From the cell containing the given text, extract its center point as [X, Y] coordinate. 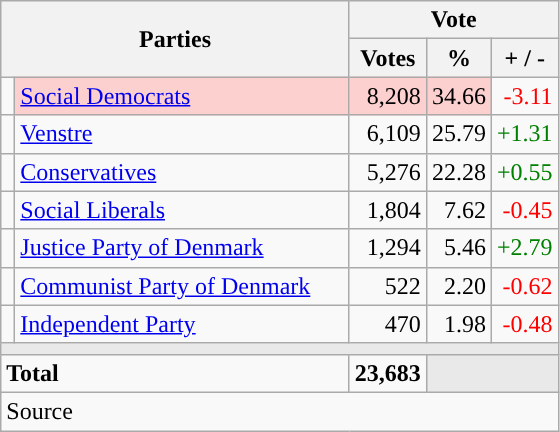
-3.11 [524, 96]
Social Liberals [182, 210]
Justice Party of Denmark [182, 248]
+ / - [524, 58]
5.46 [458, 248]
Independent Party [182, 324]
470 [388, 324]
Total [176, 373]
22.28 [458, 172]
Conservatives [182, 172]
-0.62 [524, 286]
7.62 [458, 210]
8,208 [388, 96]
34.66 [458, 96]
% [458, 58]
Parties [176, 39]
Vote [454, 20]
+0.55 [524, 172]
Communist Party of Denmark [182, 286]
1.98 [458, 324]
5,276 [388, 172]
Venstre [182, 134]
+2.79 [524, 248]
-0.48 [524, 324]
+1.31 [524, 134]
1,804 [388, 210]
Social Democrats [182, 96]
2.20 [458, 286]
522 [388, 286]
-0.45 [524, 210]
25.79 [458, 134]
Votes [388, 58]
23,683 [388, 373]
1,294 [388, 248]
6,109 [388, 134]
Source [280, 411]
